Return (x, y) of the center of cell containing provided text 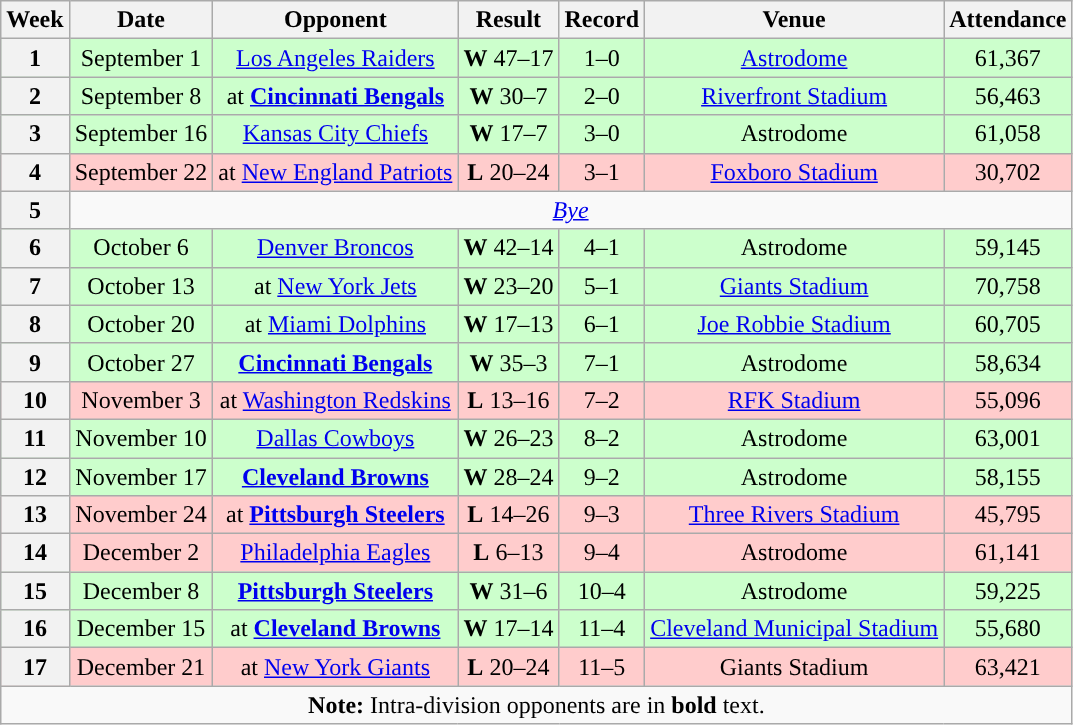
6–1 (602, 324)
December 21 (141, 667)
3–0 (602, 134)
W 28–24 (508, 477)
17 (35, 667)
Bye (570, 210)
8–2 (602, 438)
W 17–14 (508, 629)
55,680 (1008, 629)
15 (35, 591)
4–1 (602, 248)
L 6–13 (508, 553)
at New York Giants (336, 667)
September 16 (141, 134)
60,705 (1008, 324)
7–1 (602, 362)
Opponent (336, 20)
58,155 (1008, 477)
W 26–23 (508, 438)
11–4 (602, 629)
Foxboro Stadium (794, 172)
Los Angeles Raiders (336, 58)
W 17–13 (508, 324)
October 20 (141, 324)
RFK Stadium (794, 400)
September 8 (141, 96)
12 (35, 477)
Riverfront Stadium (794, 96)
W 47–17 (508, 58)
3–1 (602, 172)
W 35–3 (508, 362)
30,702 (1008, 172)
61,058 (1008, 134)
Cincinnati Bengals (336, 362)
W 31–6 (508, 591)
Week (35, 20)
2 (35, 96)
7–2 (602, 400)
4 (35, 172)
Attendance (1008, 20)
September 1 (141, 58)
9–2 (602, 477)
L 13–16 (508, 400)
December 15 (141, 629)
1 (35, 58)
at Miami Dolphins (336, 324)
2–0 (602, 96)
45,795 (1008, 515)
at Cincinnati Bengals (336, 96)
W 17–7 (508, 134)
November 3 (141, 400)
55,096 (1008, 400)
10–4 (602, 591)
W 30–7 (508, 96)
November 24 (141, 515)
11–5 (602, 667)
Dallas Cowboys (336, 438)
December 8 (141, 591)
October 13 (141, 286)
at Pittsburgh Steelers (336, 515)
W 23–20 (508, 286)
Pittsburgh Steelers (336, 591)
W 42–14 (508, 248)
Note: Intra-division opponents are in bold text. (536, 705)
Denver Broncos (336, 248)
9 (35, 362)
November 17 (141, 477)
5–1 (602, 286)
16 (35, 629)
61,141 (1008, 553)
at New England Patriots (336, 172)
at Cleveland Browns (336, 629)
Philadelphia Eagles (336, 553)
10 (35, 400)
61,367 (1008, 58)
58,634 (1008, 362)
Cleveland Browns (336, 477)
at Washington Redskins (336, 400)
70,758 (1008, 286)
9–3 (602, 515)
9–4 (602, 553)
October 27 (141, 362)
63,421 (1008, 667)
September 22 (141, 172)
Joe Robbie Stadium (794, 324)
59,145 (1008, 248)
December 2 (141, 553)
3 (35, 134)
56,463 (1008, 96)
11 (35, 438)
L 14–26 (508, 515)
at New York Jets (336, 286)
Result (508, 20)
59,225 (1008, 591)
1–0 (602, 58)
7 (35, 286)
63,001 (1008, 438)
13 (35, 515)
Date (141, 20)
Venue (794, 20)
Three Rivers Stadium (794, 515)
5 (35, 210)
6 (35, 248)
8 (35, 324)
November 10 (141, 438)
14 (35, 553)
Record (602, 20)
Kansas City Chiefs (336, 134)
October 6 (141, 248)
Cleveland Municipal Stadium (794, 629)
